Return the (X, Y) coordinate for the center point of the cell that contains the specified text.  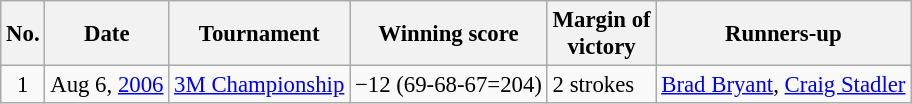
No. (23, 34)
Brad Bryant, Craig Stadler (784, 85)
−12 (69-68-67=204) (449, 85)
Date (107, 34)
Winning score (449, 34)
1 (23, 85)
Tournament (260, 34)
Aug 6, 2006 (107, 85)
2 strokes (602, 85)
Margin ofvictory (602, 34)
3M Championship (260, 85)
Runners-up (784, 34)
